Capture the cell that displays the provided text and extract its [x, y] central coordinate. 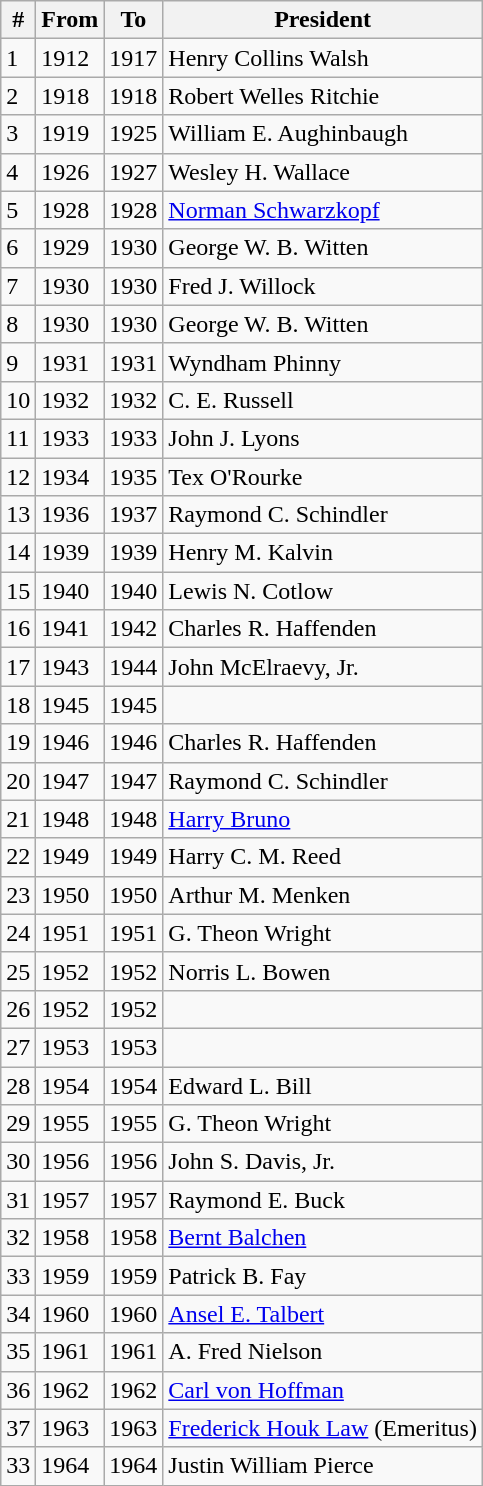
1941 [70, 629]
John McElraevy, Jr. [323, 667]
Henry Collins Walsh [323, 58]
1937 [134, 515]
30 [18, 1162]
Bernt Balchen [323, 1238]
28 [18, 1085]
10 [18, 400]
Norris L. Bowen [323, 971]
11 [18, 438]
2 [18, 96]
36 [18, 1390]
Edward L. Bill [323, 1085]
1942 [134, 629]
President [323, 20]
8 [18, 324]
Robert Welles Ritchie [323, 96]
22 [18, 857]
25 [18, 971]
Wyndham Phinny [323, 362]
To [134, 20]
1929 [70, 248]
Raymond E. Buck [323, 1200]
Arthur M. Menken [323, 895]
37 [18, 1428]
14 [18, 553]
16 [18, 629]
John S. Davis, Jr. [323, 1162]
35 [18, 1352]
Harry C. M. Reed [323, 857]
1 [18, 58]
Henry M. Kalvin [323, 553]
3 [18, 134]
1926 [70, 172]
24 [18, 933]
26 [18, 1009]
5 [18, 210]
From [70, 20]
15 [18, 591]
Patrick B. Fay [323, 1276]
1927 [134, 172]
1912 [70, 58]
23 [18, 895]
13 [18, 515]
18 [18, 705]
Wesley H. Wallace [323, 172]
Frederick Houk Law (Emeritus) [323, 1428]
6 [18, 248]
20 [18, 781]
1935 [134, 477]
21 [18, 819]
4 [18, 172]
Carl von Hoffman [323, 1390]
17 [18, 667]
1934 [70, 477]
12 [18, 477]
1919 [70, 134]
1917 [134, 58]
# [18, 20]
C. E. Russell [323, 400]
John J. Lyons [323, 438]
27 [18, 1047]
Justin William Pierce [323, 1466]
1925 [134, 134]
1936 [70, 515]
9 [18, 362]
Ansel E. Talbert [323, 1314]
A. Fred Nielson [323, 1352]
29 [18, 1124]
19 [18, 743]
1944 [134, 667]
31 [18, 1200]
7 [18, 286]
William E. Aughinbaugh [323, 134]
Tex O'Rourke [323, 477]
34 [18, 1314]
1943 [70, 667]
Harry Bruno [323, 819]
Norman Schwarzkopf [323, 210]
Lewis N. Cotlow [323, 591]
Fred J. Willock [323, 286]
32 [18, 1238]
